Capture the cell that displays the provided text and extract its [x, y] central coordinate. 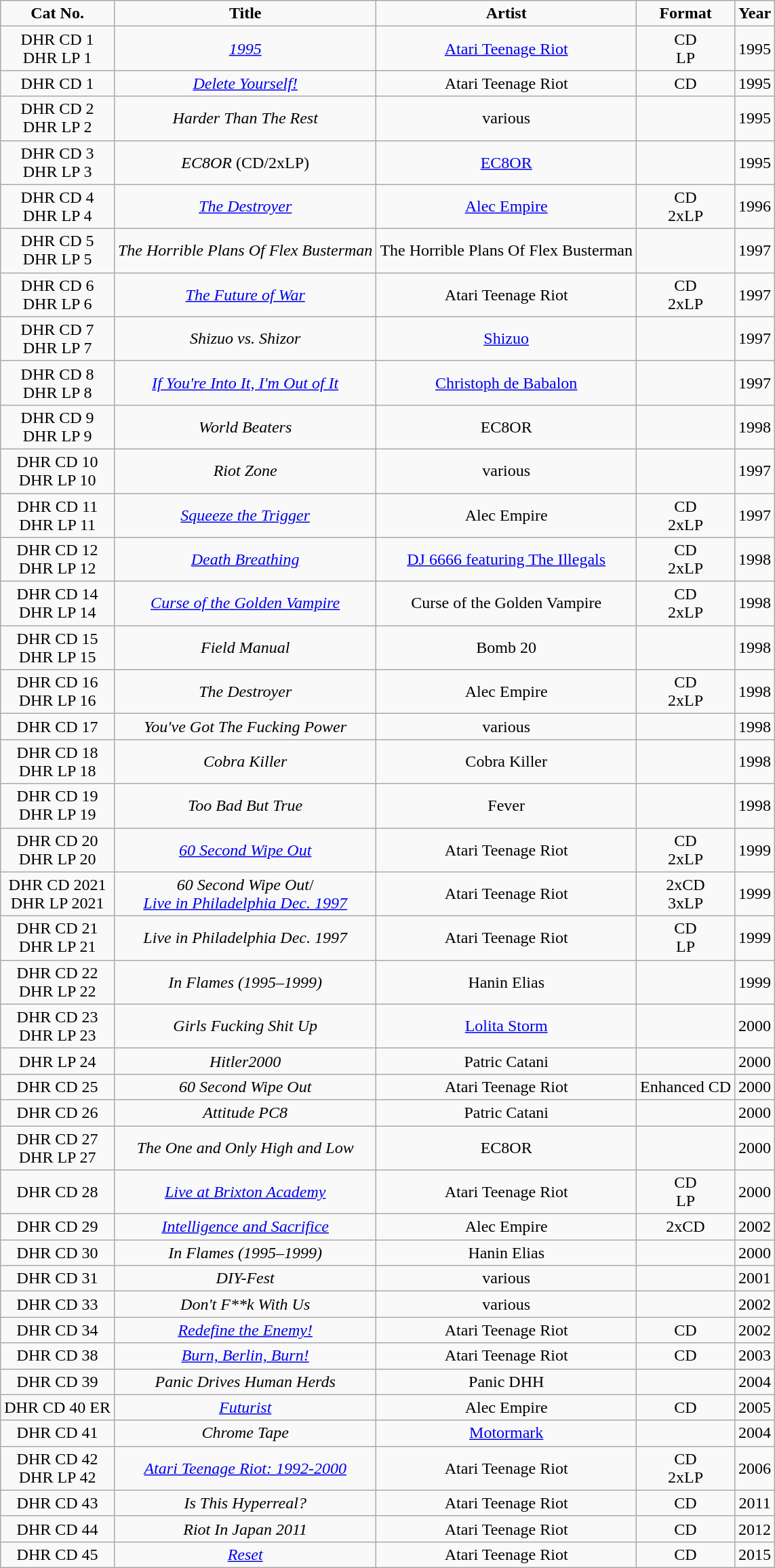
DHR CD 2DHR LP 2 [58, 118]
2015 [755, 1554]
DHR CD 26 [58, 1112]
Panic DHH [506, 1382]
Don't F**k With Us [245, 1304]
DHR CD 22DHR LP 22 [58, 982]
Squeeze the Trigger [245, 515]
Field Manual [245, 648]
Shizuo vs. Shizor [245, 339]
DHR CD 34 [58, 1330]
Futurist [245, 1407]
2005 [755, 1407]
Live at Brixton Academy [245, 1192]
DHR CD 10DHR LP 10 [58, 470]
DHR CD 12DHR LP 12 [58, 560]
DHR LP 24 [58, 1061]
DHR CD 2021DHR LP 2021 [58, 893]
DHR CD 14DHR LP 14 [58, 603]
Attitude PC8 [245, 1112]
DHR CD 45 [58, 1554]
DHR CD 1 [58, 83]
DHR CD 16DHR LP 16 [58, 691]
DHR CD 20DHR LP 20 [58, 850]
If You're Into It, I'm Out of It [245, 382]
EC8OR (CD/2xLP) [245, 163]
DHR CD 41 [58, 1433]
2003 [755, 1356]
Delete Yourself! [245, 83]
Riot In Japan 2011 [245, 1529]
Reset [245, 1554]
DHR CD 1DHR LP 1 [58, 49]
DHR CD 43 [58, 1503]
You've Got The Fucking Power [245, 727]
DHR CD 5DHR LP 5 [58, 251]
Cat No. [58, 14]
Riot Zone [245, 470]
Burn, Berlin, Burn! [245, 1356]
2001 [755, 1279]
DHR CD 31 [58, 1279]
Shizuo [506, 339]
2xCD [686, 1227]
DHR CD 28 [58, 1192]
Girls Fucking Shit Up [245, 1026]
Too Bad But True [245, 805]
DHR CD 15DHR LP 15 [58, 648]
DHR CD 33 [58, 1304]
Fever [506, 805]
1996 [755, 206]
DHR CD 3DHR LP 3 [58, 163]
DHR CD 38 [58, 1356]
DHR CD 23DHR LP 23 [58, 1026]
2xCD3xLP [686, 893]
DHR CD 8DHR LP 8 [58, 382]
Christoph de Babalon [506, 382]
Enhanced CD [686, 1087]
DHR CD 29 [58, 1227]
Harder Than The Rest [245, 118]
The Future of War [245, 294]
Bomb 20 [506, 648]
DHR CD 17 [58, 727]
2012 [755, 1529]
Motormark [506, 1433]
Hitler2000 [245, 1061]
Intelligence and Sacrifice [245, 1227]
Format [686, 14]
Year [755, 14]
Panic Drives Human Herds [245, 1382]
DHR CD 19DHR LP 19 [58, 805]
Atari Teenage Riot: 1992-2000 [245, 1468]
The One and Only High and Low [245, 1147]
60 Second Wipe Out/Live in Philadelphia Dec. 1997 [245, 893]
DJ 6666 featuring The Illegals [506, 560]
Title [245, 14]
DHR CD 7DHR LP 7 [58, 339]
DHR CD 6DHR LP 6 [58, 294]
World Beaters [245, 427]
DHR CD 18DHR LP 18 [58, 762]
DHR CD 27DHR LP 27 [58, 1147]
DHR CD 30 [58, 1253]
Chrome Tape [245, 1433]
Is This Hyperreal? [245, 1503]
2006 [755, 1468]
Lolita Storm [506, 1026]
DHR CD 25 [58, 1087]
DIY-Fest [245, 1279]
DHR CD 42DHR LP 42 [58, 1468]
DHR CD 9DHR LP 9 [58, 427]
DHR CD 40 ER [58, 1407]
Live in Philadelphia Dec. 1997 [245, 938]
Artist [506, 14]
DHR CD 11DHR LP 11 [58, 515]
DHR CD 4DHR LP 4 [58, 206]
Death Breathing [245, 560]
2011 [755, 1503]
Redefine the Enemy! [245, 1330]
DHR CD 21DHR LP 21 [58, 938]
DHR CD 39 [58, 1382]
DHR CD 44 [58, 1529]
